Extract the [x, y] coordinate from the center of the cell holding the provided text.  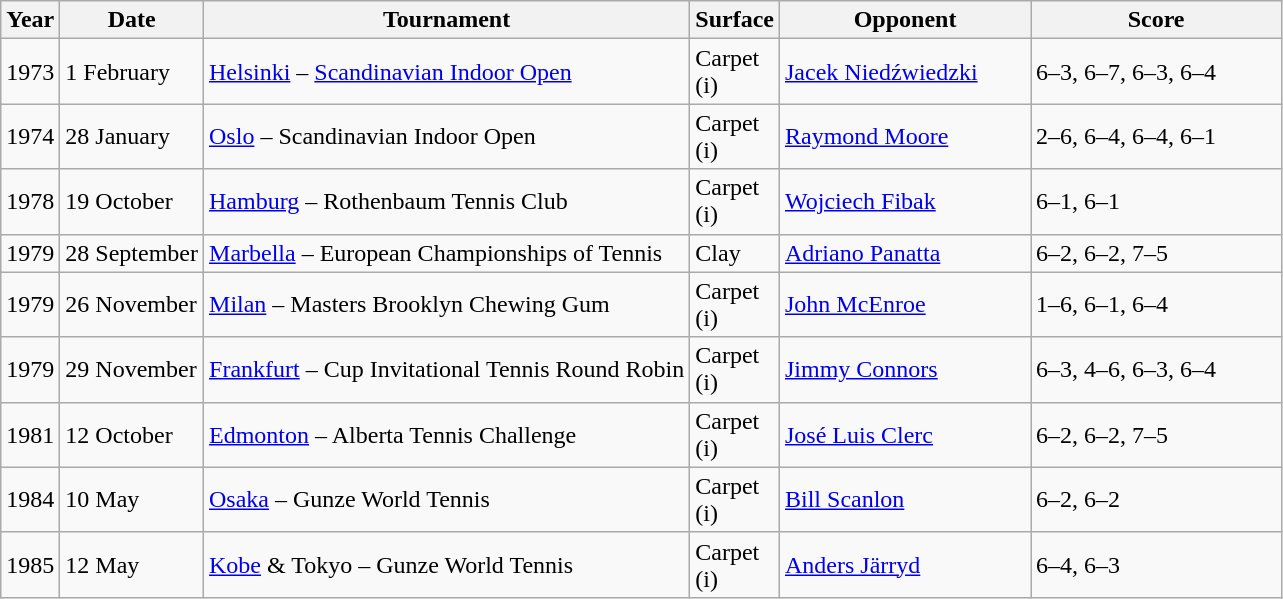
Wojciech Fibak [904, 202]
6–4, 6–3 [1156, 564]
29 November [132, 370]
Jimmy Connors [904, 370]
Anders Järryd [904, 564]
Tournament [447, 20]
19 October [132, 202]
Milan – Masters Brooklyn Chewing Gum [447, 304]
Clay [735, 253]
Jacek Niedźwiedzki [904, 72]
12 May [132, 564]
Hamburg – Rothenbaum Tennis Club [447, 202]
1981 [30, 434]
Kobe & Tokyo – Gunze World Tennis [447, 564]
1 February [132, 72]
Opponent [904, 20]
1985 [30, 564]
Osaka – Gunze World Tennis [447, 500]
6–2, 6–2 [1156, 500]
Date [132, 20]
2–6, 6–4, 6–4, 6–1 [1156, 136]
1984 [30, 500]
26 November [132, 304]
Helsinki – Scandinavian Indoor Open [447, 72]
Frankfurt – Cup Invitational Tennis Round Robin [447, 370]
John McEnroe [904, 304]
1974 [30, 136]
6–1, 6–1 [1156, 202]
6–3, 6–7, 6–3, 6–4 [1156, 72]
José Luis Clerc [904, 434]
1–6, 6–1, 6–4 [1156, 304]
10 May [132, 500]
Adriano Panatta [904, 253]
12 October [132, 434]
28 January [132, 136]
6–3, 4–6, 6–3, 6–4 [1156, 370]
1978 [30, 202]
Bill Scanlon [904, 500]
Surface [735, 20]
Score [1156, 20]
Year [30, 20]
28 September [132, 253]
Raymond Moore [904, 136]
1973 [30, 72]
Oslo – Scandinavian Indoor Open [447, 136]
Edmonton – Alberta Tennis Challenge [447, 434]
Marbella – European Championships of Tennis [447, 253]
